Scan for the cell matching the given text and deliver its (x, y) coordinate at center. 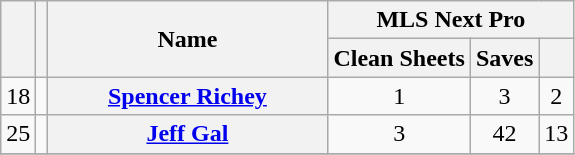
Clean Sheets (399, 58)
Jeff Gal (188, 134)
13 (556, 134)
1 (399, 96)
42 (504, 134)
18 (18, 96)
MLS Next Pro (451, 20)
2 (556, 96)
Saves (504, 58)
Spencer Richey (188, 96)
Name (188, 39)
25 (18, 134)
